Capture the cell that displays the provided text and extract its [x, y] central coordinate. 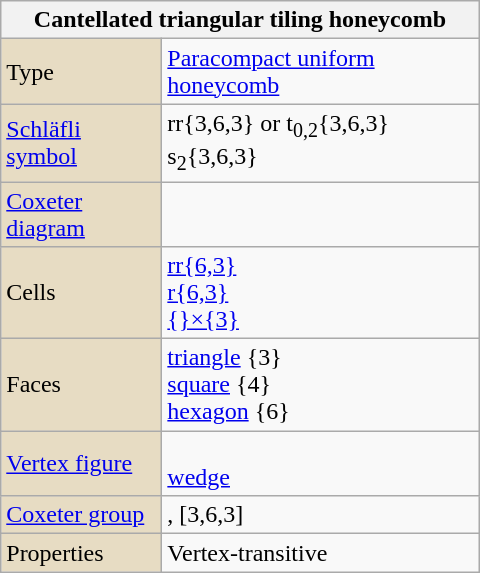
Type [82, 72]
Coxeter group [82, 515]
wedge [320, 464]
triangle {3}square {4}hexagon {6} [320, 385]
Coxeter diagram [82, 214]
Paracompact uniform honeycomb [320, 72]
Faces [82, 385]
rr{3,6,3} or t0,2{3,6,3}s2{3,6,3} [320, 143]
Properties [82, 553]
, [3,6,3] [320, 515]
Cells [82, 293]
Vertex figure [82, 464]
Vertex-transitive [320, 553]
Schläfli symbol [82, 143]
Cantellated triangular tiling honeycomb [240, 20]
rr{6,3} r{6,3} {}×{3} [320, 293]
